Search for the cell housing the specified text and yield its (X, Y) center coordinate. 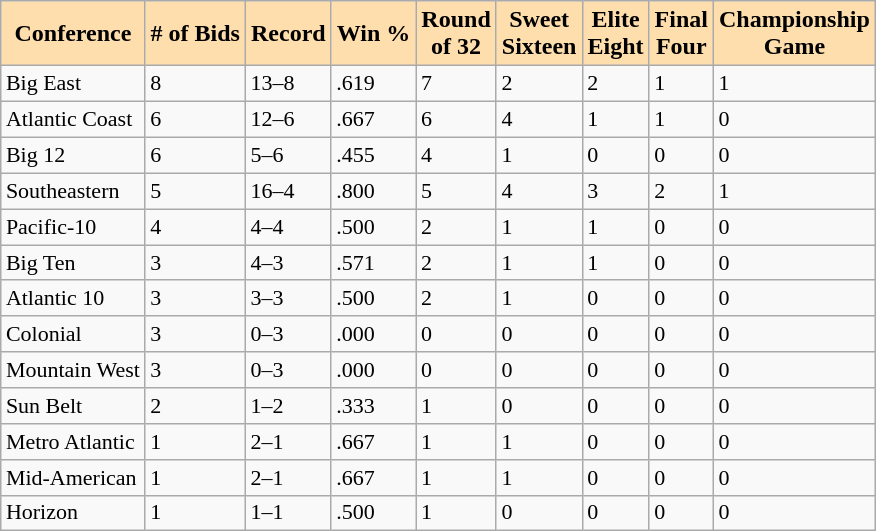
Round of 32 (456, 34)
Championship Game (794, 34)
Atlantic 10 (73, 298)
Metro Atlantic (73, 441)
# of Bids (195, 34)
12–6 (288, 120)
Final Four (681, 34)
.619 (374, 84)
Conference (73, 34)
8 (195, 84)
.800 (374, 191)
Sweet Sixteen (539, 34)
Win % (374, 34)
Horizon (73, 513)
Pacific-10 (73, 227)
Colonial (73, 334)
Southeastern (73, 191)
3–3 (288, 298)
13–8 (288, 84)
4–4 (288, 227)
5–6 (288, 155)
Atlantic Coast (73, 120)
.455 (374, 155)
.333 (374, 406)
Elite Eight (616, 34)
Big 12 (73, 155)
Record (288, 34)
Big Ten (73, 263)
4–3 (288, 263)
1–1 (288, 513)
Big East (73, 84)
1–2 (288, 406)
.571 (374, 263)
7 (456, 84)
Sun Belt (73, 406)
Mountain West (73, 370)
16–4 (288, 191)
Mid-American (73, 477)
